Return (X, Y) of the center of cell containing provided text 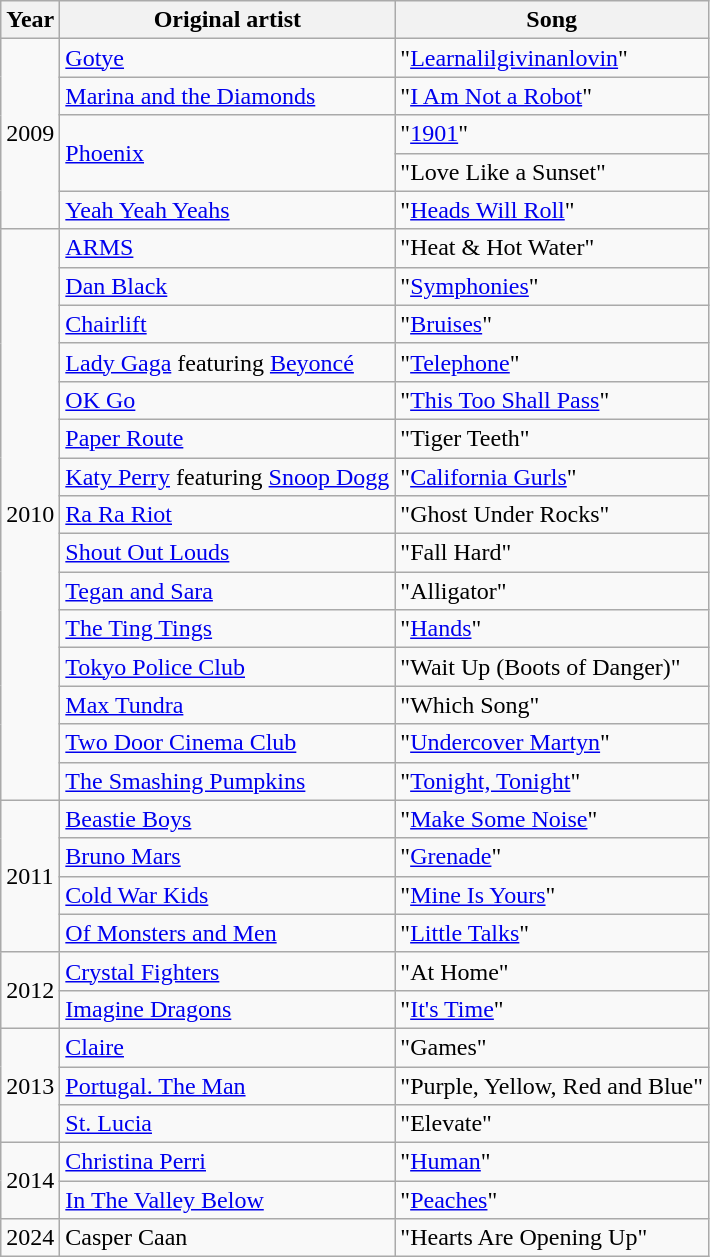
Marina and the Diamonds (228, 96)
2009 (30, 134)
Gotye (228, 58)
2012 (30, 990)
"At Home" (552, 971)
Lady Gaga featuring Beyoncé (228, 362)
"I Am Not a Robot" (552, 96)
Cold War Kids (228, 895)
"Love Like a Sunset" (552, 172)
"Learnalilgivinanlovin" (552, 58)
Song (552, 20)
"Make Some Noise" (552, 819)
"Symphonies" (552, 286)
"Hands" (552, 629)
"Alligator" (552, 591)
"Tiger Teeth" (552, 438)
"Which Song" (552, 705)
"Ghost Under Rocks" (552, 515)
Katy Perry featuring Snoop Dogg (228, 477)
The Smashing Pumpkins (228, 781)
Casper Caan (228, 1238)
Bruno Mars (228, 857)
"Undercover Martyn" (552, 743)
Portugal. The Man (228, 1085)
"Heat & Hot Water" (552, 248)
Chairlift (228, 324)
"Heads Will Roll" (552, 210)
"Fall Hard" (552, 553)
2014 (30, 1181)
"Tonight, Tonight" (552, 781)
Original artist (228, 20)
"Peaches" (552, 1200)
Of Monsters and Men (228, 933)
"Bruises" (552, 324)
Paper Route (228, 438)
Tegan and Sara (228, 591)
2024 (30, 1238)
2010 (30, 514)
"Grenade" (552, 857)
Imagine Dragons (228, 1009)
"Wait Up (Boots of Danger)" (552, 667)
Yeah Yeah Yeahs (228, 210)
Phoenix (228, 153)
Claire (228, 1047)
Two Door Cinema Club (228, 743)
In The Valley Below (228, 1200)
"Mine Is Yours" (552, 895)
Year (30, 20)
"Telephone" (552, 362)
Max Tundra (228, 705)
"It's Time" (552, 1009)
Beastie Boys (228, 819)
"Little Talks" (552, 933)
Tokyo Police Club (228, 667)
Dan Black (228, 286)
Christina Perri (228, 1162)
ARMS (228, 248)
2013 (30, 1085)
OK Go (228, 400)
"Purple, Yellow, Red and Blue" (552, 1085)
Crystal Fighters (228, 971)
"California Gurls" (552, 477)
"1901" (552, 134)
2011 (30, 876)
Shout Out Louds (228, 553)
"Human" (552, 1162)
"Elevate" (552, 1124)
"This Too Shall Pass" (552, 400)
Ra Ra Riot (228, 515)
St. Lucia (228, 1124)
The Ting Tings (228, 629)
"Games" (552, 1047)
"Hearts Are Opening Up" (552, 1238)
